Extract the [x, y] coordinate from the center of the cell holding the provided text.  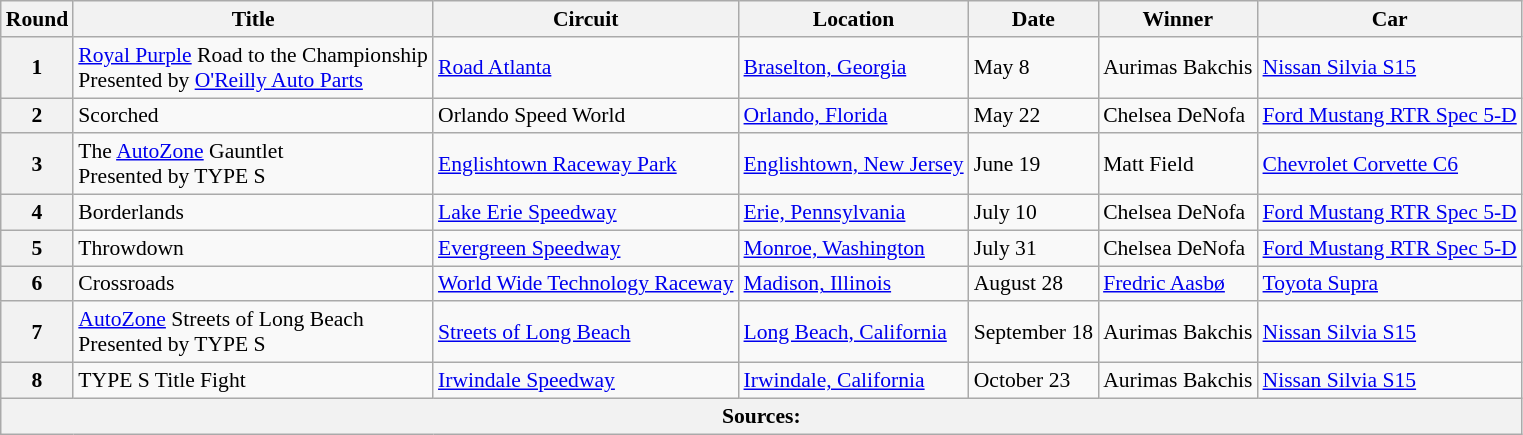
Sources: [762, 416]
Lake Erie Speedway [586, 213]
Long Beach, California [854, 332]
July 10 [1034, 213]
Monroe, Washington [854, 248]
Toyota Supra [1390, 284]
Location [854, 19]
May 22 [1034, 116]
Evergreen Speedway [586, 248]
8 [38, 381]
May 8 [1034, 68]
June 19 [1034, 164]
3 [38, 164]
Englishtown, New Jersey [854, 164]
Erie, Pennsylvania [854, 213]
August 28 [1034, 284]
Irwindale, California [854, 381]
Date [1034, 19]
Englishtown Raceway Park [586, 164]
Irwindale Speedway [586, 381]
September 18 [1034, 332]
7 [38, 332]
Streets of Long Beach [586, 332]
6 [38, 284]
1 [38, 68]
World Wide Technology Raceway [586, 284]
July 31 [1034, 248]
Madison, Illinois [854, 284]
2 [38, 116]
Crossroads [253, 284]
Throwdown [253, 248]
Scorched [253, 116]
Orlando, Florida [854, 116]
Car [1390, 19]
The AutoZone GauntletPresented by TYPE S [253, 164]
Braselton, Georgia [854, 68]
Chevrolet Corvette C6 [1390, 164]
October 23 [1034, 381]
Borderlands [253, 213]
Round [38, 19]
TYPE S Title Fight [253, 381]
Fredric Aasbø [1178, 284]
Orlando Speed World [586, 116]
4 [38, 213]
Winner [1178, 19]
Road Atlanta [586, 68]
Title [253, 19]
Royal Purple Road to the ChampionshipPresented by O'Reilly Auto Parts [253, 68]
5 [38, 248]
AutoZone Streets of Long BeachPresented by TYPE S [253, 332]
Circuit [586, 19]
Matt Field [1178, 164]
